Pinpoint the cell where the given text exists, returning its [X, Y] midpoint coordinate. 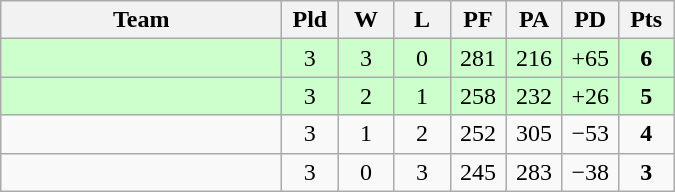
Team [142, 20]
216 [534, 58]
281 [478, 58]
PD [590, 20]
305 [534, 134]
W [366, 20]
4 [646, 134]
−53 [590, 134]
−38 [590, 172]
232 [534, 96]
245 [478, 172]
Pld [310, 20]
L [422, 20]
258 [478, 96]
5 [646, 96]
+65 [590, 58]
252 [478, 134]
283 [534, 172]
+26 [590, 96]
PF [478, 20]
6 [646, 58]
Pts [646, 20]
PA [534, 20]
